Extract the [X, Y] coordinate from the center of the cell holding the provided text.  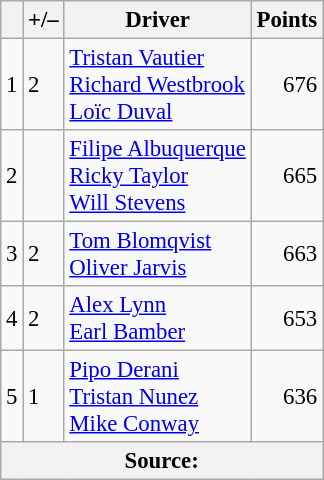
663 [286, 254]
4 [12, 318]
+/– [44, 20]
Filipe Albuquerque Ricky Taylor Will Stevens [158, 176]
Tristan Vautier Richard Westbrook Loïc Duval [158, 85]
653 [286, 318]
676 [286, 85]
Pipo Derani Tristan Nunez Mike Conway [158, 397]
Driver [158, 20]
5 [12, 397]
Points [286, 20]
Source: [162, 461]
Alex Lynn Earl Bamber [158, 318]
Tom Blomqvist Oliver Jarvis [158, 254]
665 [286, 176]
636 [286, 397]
3 [12, 254]
